Output the [X, Y] coordinate of the center of the cell containing the given text.  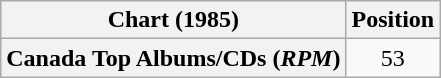
Chart (1985) [174, 20]
Position [393, 20]
53 [393, 58]
Canada Top Albums/CDs (RPM) [174, 58]
